Provide the [x, y] coordinate of the cell's center where the given text is located.  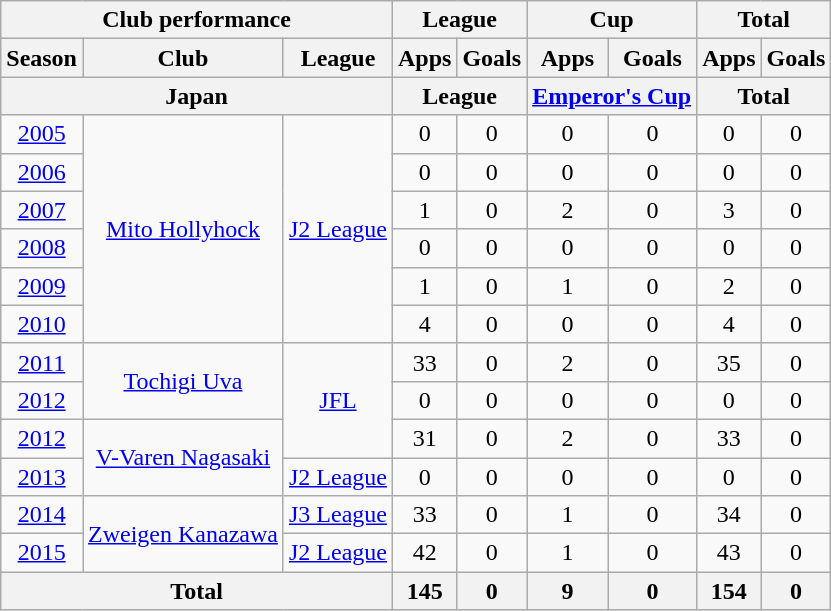
Cup [612, 20]
31 [424, 438]
V-Varen Nagasaki [182, 457]
2011 [42, 362]
Tochigi Uva [182, 381]
Season [42, 58]
Mito Hollyhock [182, 229]
43 [729, 553]
2005 [42, 134]
Club performance [197, 20]
2014 [42, 515]
2006 [42, 172]
34 [729, 515]
42 [424, 553]
3 [729, 210]
2009 [42, 286]
J3 League [338, 515]
2013 [42, 477]
Japan [197, 96]
2008 [42, 248]
Zweigen Kanazawa [182, 534]
145 [424, 591]
2010 [42, 324]
JFL [338, 400]
35 [729, 362]
Club [182, 58]
2015 [42, 553]
2007 [42, 210]
Emperor's Cup [612, 96]
154 [729, 591]
9 [568, 591]
